For the text-containing cell, return its midpoint in [X, Y] coordinate format. 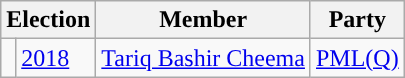
PML(Q) [357, 58]
Party [357, 20]
2018 [56, 58]
Tariq Bashir Cheema [204, 58]
Election [48, 20]
Member [204, 20]
